Capture the cell that displays the provided text and extract its (X, Y) central coordinate. 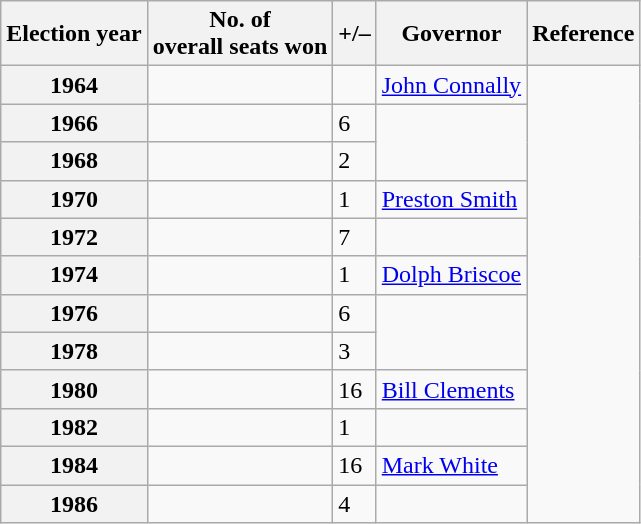
Mark White (451, 465)
1966 (74, 123)
1974 (74, 275)
John Connally (451, 85)
Governor (451, 34)
7 (354, 237)
1976 (74, 313)
Election year (74, 34)
Preston Smith (451, 199)
1964 (74, 85)
4 (354, 503)
Bill Clements (451, 389)
1984 (74, 465)
+/– (354, 34)
1978 (74, 351)
Reference (584, 34)
Dolph Briscoe (451, 275)
1982 (74, 427)
No. ofoverall seats won (240, 34)
1970 (74, 199)
1986 (74, 503)
1972 (74, 237)
3 (354, 351)
1980 (74, 389)
1968 (74, 161)
2 (354, 161)
